For the text-containing cell, return its midpoint in (x, y) coordinate format. 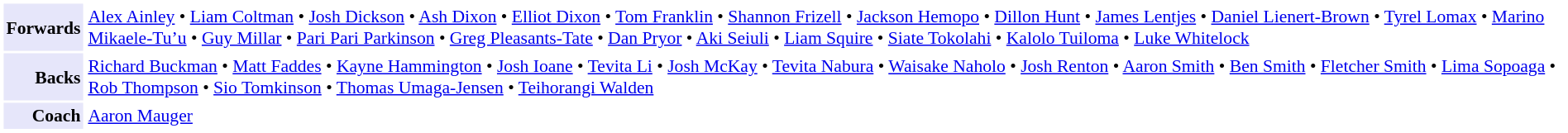
Backs (43, 76)
Coach (43, 116)
Aaron Mauger (825, 116)
Forwards (43, 26)
